Output the (X, Y) coordinate of the center of the cell containing the given text.  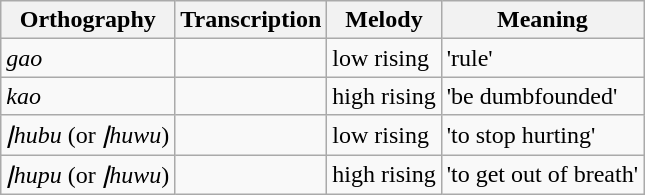
Meaning (542, 20)
kao (88, 96)
'to stop hurting' (542, 135)
ǀhupu (or ǀhuwu) (88, 174)
gao (88, 58)
'be dumbfounded' (542, 96)
ǀhubu (or ǀhuwu) (88, 135)
'rule' (542, 58)
Melody (384, 20)
Transcription (251, 20)
Orthography (88, 20)
'to get out of breath' (542, 174)
